Provide the (x, y) coordinate of the cell's center where the given text is located.  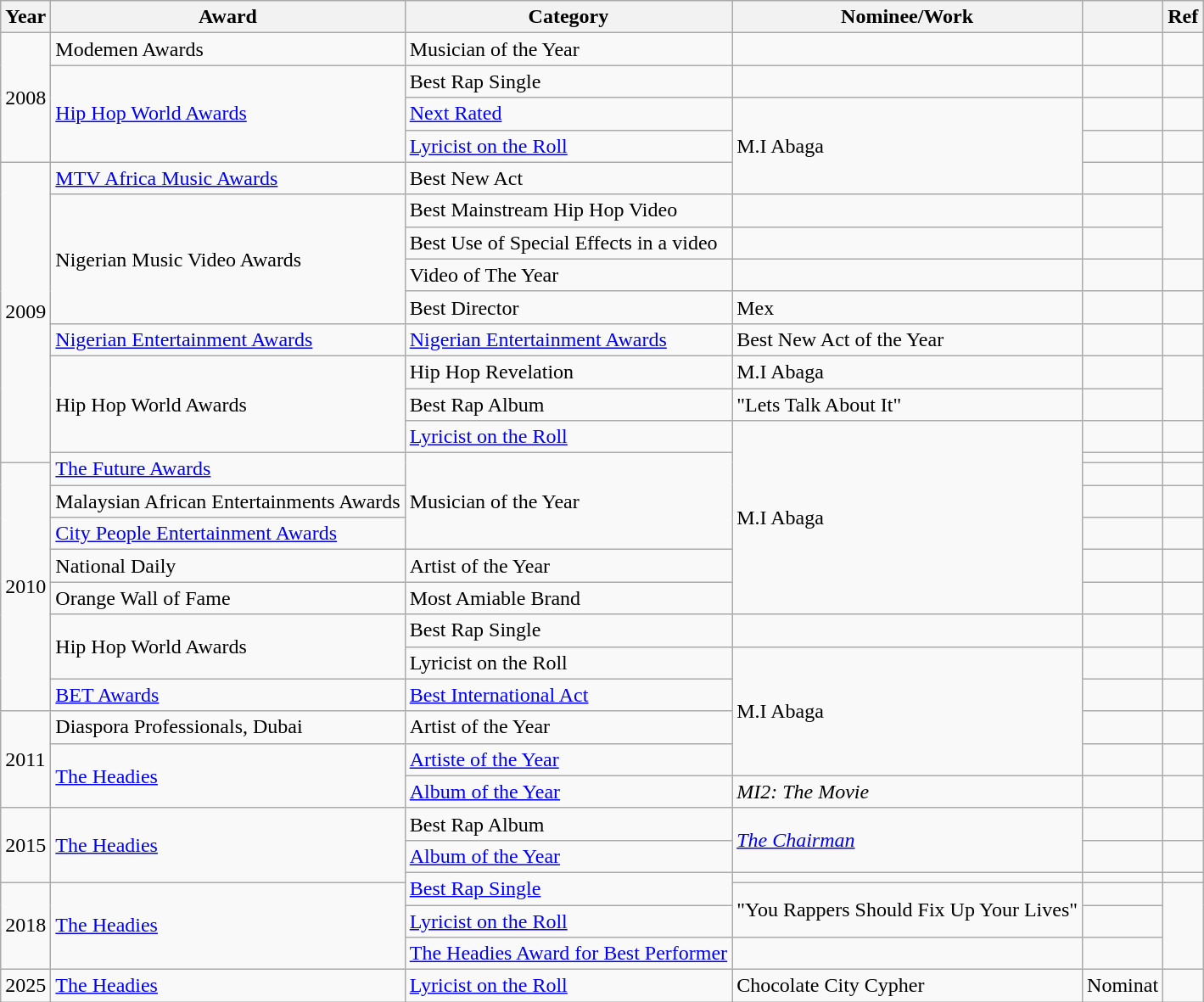
Mex (908, 307)
Nigerian Music Video Awards (227, 259)
BET Awards (227, 695)
Category (568, 17)
City People Entertainment Awards (227, 534)
"You Rappers Should Fix Up Your Lives" (908, 910)
Best Director (568, 307)
Video of The Year (568, 275)
The Future Awards (227, 469)
Best New Act (568, 178)
Next Rated (568, 114)
Best Use of Special Effects in a video (568, 243)
"Lets Talk About It" (908, 405)
Nominat (1123, 986)
Hip Hop Revelation (568, 372)
Chocolate City Cypher (908, 986)
2018 (25, 926)
Award (227, 17)
Ref (1183, 17)
Best International Act (568, 695)
2008 (25, 98)
Best Mainstream Hip Hop Video (568, 210)
National Daily (227, 566)
The Headies Award for Best Performer (568, 954)
Diaspora Professionals, Dubai (227, 727)
Most Amiable Brand (568, 598)
Orange Wall of Fame (227, 598)
2015 (25, 845)
The Chairman (908, 840)
Modemen Awards (227, 49)
2010 (25, 587)
Nominee/Work (908, 17)
Artiste of the Year (568, 759)
2011 (25, 759)
Malaysian African Entertainments Awards (227, 501)
Year (25, 17)
Best New Act of the Year (908, 339)
2025 (25, 986)
MI2: The Movie (908, 792)
MTV Africa Music Awards (227, 178)
2009 (25, 312)
